Extract the [X, Y] coordinate from the center of the cell holding the provided text.  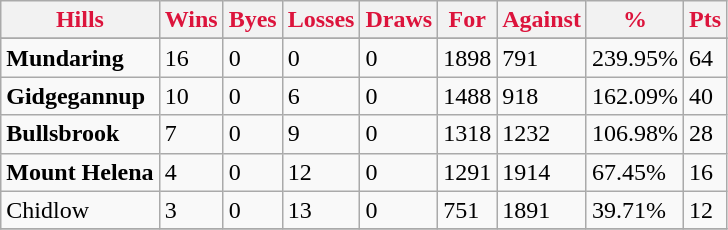
1488 [468, 96]
Against [542, 20]
162.09% [634, 96]
Losses [321, 20]
106.98% [634, 134]
39.71% [634, 210]
Pts [706, 20]
Chidlow [80, 210]
791 [542, 58]
3 [191, 210]
64 [706, 58]
6 [321, 96]
Mount Helena [80, 172]
1232 [542, 134]
1318 [468, 134]
28 [706, 134]
1914 [542, 172]
Bullsbrook [80, 134]
Wins [191, 20]
For [468, 20]
1291 [468, 172]
Byes [252, 20]
918 [542, 96]
4 [191, 172]
Draws [399, 20]
1898 [468, 58]
7 [191, 134]
% [634, 20]
239.95% [634, 58]
Mundaring [80, 58]
Hills [80, 20]
13 [321, 210]
1891 [542, 210]
67.45% [634, 172]
9 [321, 134]
40 [706, 96]
Gidgegannup [80, 96]
751 [468, 210]
10 [191, 96]
